Pinpoint the cell where the given text exists, returning its (X, Y) midpoint coordinate. 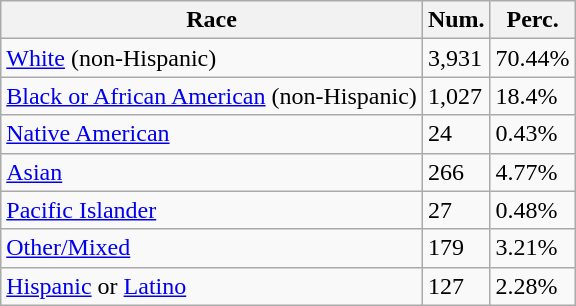
Native American (212, 134)
266 (456, 172)
27 (456, 210)
3.21% (532, 248)
4.77% (532, 172)
Race (212, 20)
Pacific Islander (212, 210)
White (non-Hispanic) (212, 58)
2.28% (532, 286)
Asian (212, 172)
Num. (456, 20)
Hispanic or Latino (212, 286)
24 (456, 134)
0.43% (532, 134)
0.48% (532, 210)
179 (456, 248)
Perc. (532, 20)
Black or African American (non-Hispanic) (212, 96)
18.4% (532, 96)
1,027 (456, 96)
3,931 (456, 58)
Other/Mixed (212, 248)
70.44% (532, 58)
127 (456, 286)
